Detect which cell encompasses the target text, then output its (X, Y) center coordinate. 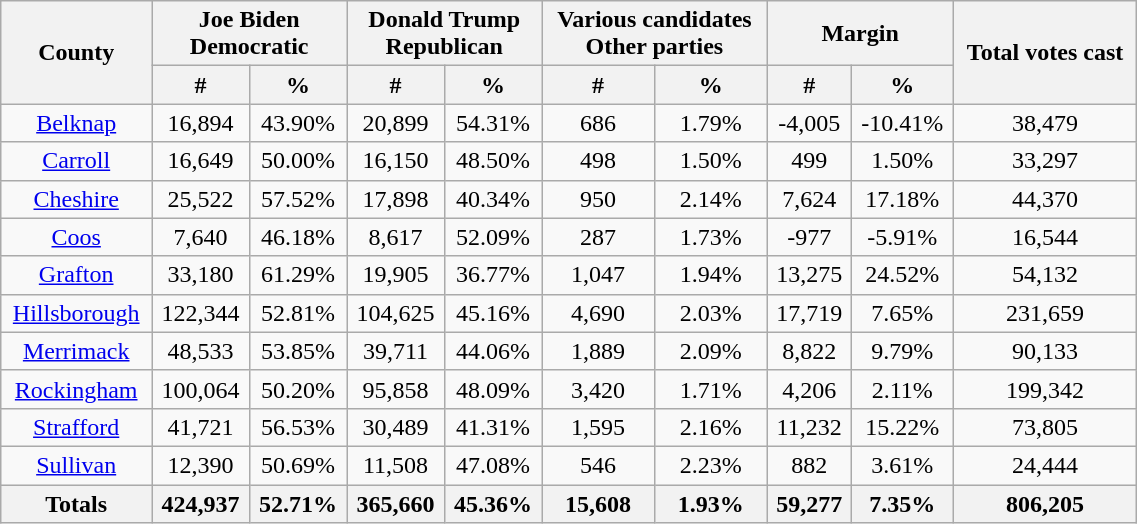
24.52% (902, 275)
2.23% (710, 465)
Donald TrumpRepublican (444, 34)
365,660 (396, 503)
-5.91% (902, 237)
287 (598, 237)
90,133 (1045, 351)
45.36% (493, 503)
16,649 (201, 161)
2.03% (710, 313)
-4,005 (809, 123)
1.79% (710, 123)
95,858 (396, 389)
13,275 (809, 275)
Strafford (76, 427)
2.14% (710, 199)
43.90% (298, 123)
Total votes cast (1045, 52)
45.16% (493, 313)
41.31% (493, 427)
9.79% (902, 351)
48.09% (493, 389)
806,205 (1045, 503)
-10.41% (902, 123)
54,132 (1045, 275)
16,150 (396, 161)
1.93% (710, 503)
44.06% (493, 351)
Totals (76, 503)
1,047 (598, 275)
8,822 (809, 351)
Coos (76, 237)
17,898 (396, 199)
7,624 (809, 199)
-977 (809, 237)
33,297 (1045, 161)
County (76, 52)
104,625 (396, 313)
Cheshire (76, 199)
424,937 (201, 503)
39,711 (396, 351)
8,617 (396, 237)
50.20% (298, 389)
47.08% (493, 465)
1.71% (710, 389)
25,522 (201, 199)
38,479 (1045, 123)
59,277 (809, 503)
41,721 (201, 427)
1.73% (710, 237)
Joe BidenDemocratic (250, 34)
57.52% (298, 199)
17.18% (902, 199)
4,206 (809, 389)
54.31% (493, 123)
546 (598, 465)
20,899 (396, 123)
50.00% (298, 161)
17,719 (809, 313)
199,342 (1045, 389)
1.94% (710, 275)
24,444 (1045, 465)
11,508 (396, 465)
16,544 (1045, 237)
12,390 (201, 465)
7,640 (201, 237)
Various candidatesOther parties (654, 34)
Carroll (76, 161)
52.81% (298, 313)
1,889 (598, 351)
Merrimack (76, 351)
40.34% (493, 199)
Grafton (76, 275)
7.65% (902, 313)
33,180 (201, 275)
73,805 (1045, 427)
53.85% (298, 351)
36.77% (493, 275)
16,894 (201, 123)
46.18% (298, 237)
2.11% (902, 389)
100,064 (201, 389)
44,370 (1045, 199)
3,420 (598, 389)
1,595 (598, 427)
19,905 (396, 275)
Hillsborough (76, 313)
2.09% (710, 351)
2.16% (710, 427)
4,690 (598, 313)
Margin (860, 34)
50.69% (298, 465)
56.53% (298, 427)
3.61% (902, 465)
48,533 (201, 351)
498 (598, 161)
52.71% (298, 503)
52.09% (493, 237)
7.35% (902, 503)
48.50% (493, 161)
686 (598, 123)
499 (809, 161)
Belknap (76, 123)
15.22% (902, 427)
231,659 (1045, 313)
30,489 (396, 427)
61.29% (298, 275)
Sullivan (76, 465)
15,608 (598, 503)
11,232 (809, 427)
122,344 (201, 313)
Rockingham (76, 389)
950 (598, 199)
882 (809, 465)
